Detect which cell encompasses the target text, then output its [x, y] center coordinate. 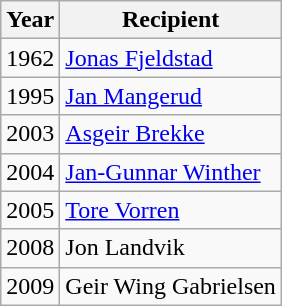
Jan Mangerud [171, 96]
Asgeir Brekke [171, 134]
2009 [30, 286]
2003 [30, 134]
Geir Wing Gabrielsen [171, 286]
1962 [30, 58]
Jonas Fjeldstad [171, 58]
Jan-Gunnar Winther [171, 172]
Jon Landvik [171, 248]
1995 [30, 96]
2004 [30, 172]
2008 [30, 248]
Recipient [171, 20]
Tore Vorren [171, 210]
2005 [30, 210]
Year [30, 20]
